Determine the (X, Y) coordinate at the center of the cell enclosing the given text.  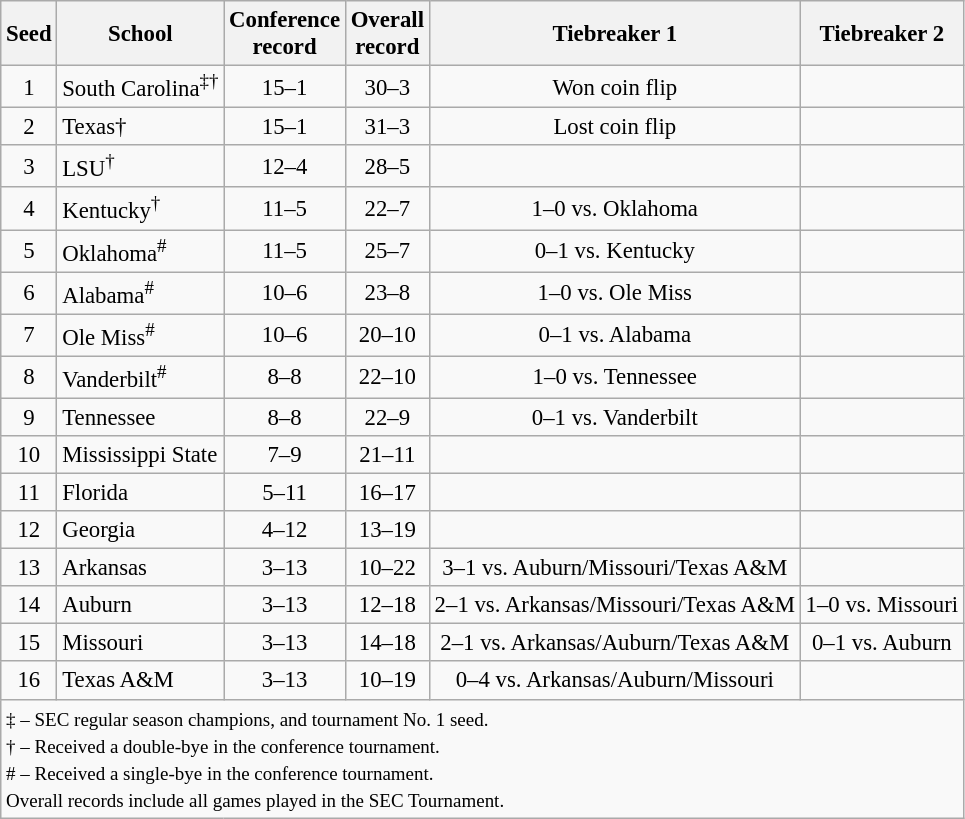
Auburn (140, 605)
10–19 (387, 681)
0–1 vs. Alabama (614, 335)
Arkansas (140, 568)
13 (29, 568)
Texas† (140, 127)
14 (29, 605)
28–5 (387, 166)
15 (29, 643)
12 (29, 530)
5 (29, 251)
3–1 vs. Auburn/Missouri/Texas A&M (614, 568)
Tiebreaker 2 (882, 34)
Vanderbilt# (140, 377)
Won coin flip (614, 87)
Overallrecord (387, 34)
16 (29, 681)
31–3 (387, 127)
22–10 (387, 377)
11 (29, 493)
South Carolina‡† (140, 87)
7–9 (285, 455)
2–1 vs. Arkansas/Auburn/Texas A&M (614, 643)
21–11 (387, 455)
Missouri (140, 643)
Conferencerecord (285, 34)
22–9 (387, 417)
Georgia (140, 530)
1–0 vs. Oklahoma (614, 209)
1 (29, 87)
8 (29, 377)
10 (29, 455)
22–7 (387, 209)
1–0 vs. Missouri (882, 605)
4 (29, 209)
Oklahoma# (140, 251)
6 (29, 293)
Texas A&M (140, 681)
0–1 vs. Auburn (882, 643)
Kentucky† (140, 209)
1–0 vs. Tennessee (614, 377)
3 (29, 166)
1–0 vs. Ole Miss (614, 293)
0–1 vs. Kentucky (614, 251)
Ole Miss# (140, 335)
0–4 vs. Arkansas/Auburn/Missouri (614, 681)
Seed (29, 34)
Florida (140, 493)
Mississippi State (140, 455)
30–3 (387, 87)
13–19 (387, 530)
LSU† (140, 166)
20–10 (387, 335)
14–18 (387, 643)
0–1 vs. Vanderbilt (614, 417)
5–11 (285, 493)
Alabama# (140, 293)
Tiebreaker 1 (614, 34)
7 (29, 335)
2 (29, 127)
12–4 (285, 166)
2–1 vs. Arkansas/Missouri/Texas A&M (614, 605)
10–22 (387, 568)
Tennessee (140, 417)
25–7 (387, 251)
9 (29, 417)
12–18 (387, 605)
23–8 (387, 293)
School (140, 34)
Lost coin flip (614, 127)
16–17 (387, 493)
4–12 (285, 530)
